Provide the [X, Y] coordinate of the cell's center where the given text is located.  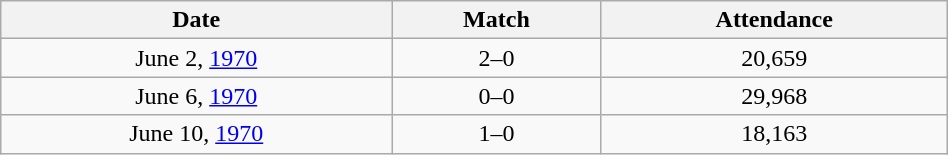
June 10, 1970 [196, 134]
June 6, 1970 [196, 96]
June 2, 1970 [196, 58]
0–0 [496, 96]
18,163 [774, 134]
Attendance [774, 20]
Match [496, 20]
29,968 [774, 96]
2–0 [496, 58]
Date [196, 20]
20,659 [774, 58]
1–0 [496, 134]
